Search for the cell housing the specified text and yield its [x, y] center coordinate. 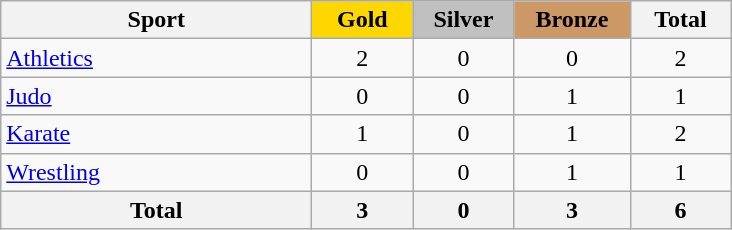
Sport [156, 20]
Athletics [156, 58]
6 [680, 210]
Bronze [572, 20]
Judo [156, 96]
Wrestling [156, 172]
Silver [464, 20]
Karate [156, 134]
Gold [362, 20]
